From the cell containing the given text, extract its center point as (x, y) coordinate. 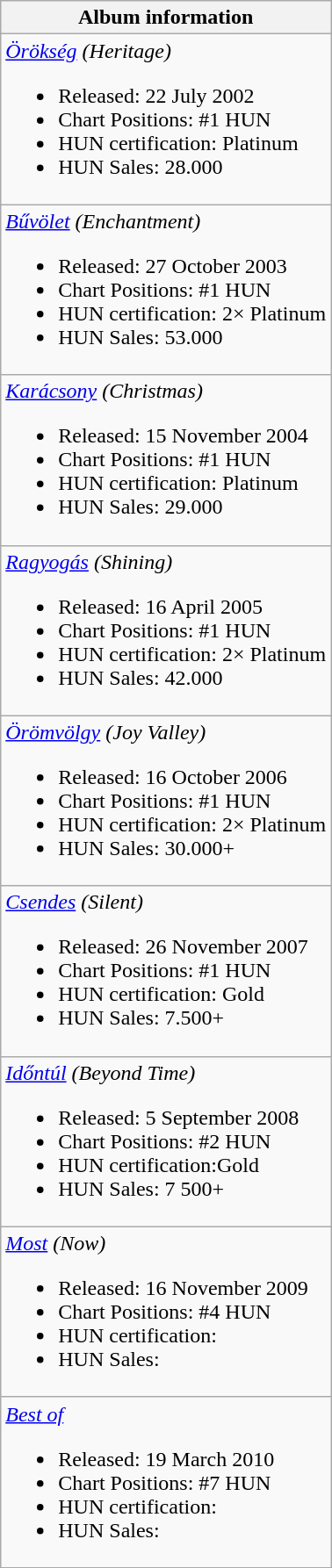
Best ofReleased: 19 March 2010Chart Positions: #7 HUNHUN certification:HUN Sales: (166, 1482)
Ragyogás (Shining)Released: 16 April 2005Chart Positions: #1 HUNHUN certification: 2× PlatinumHUN Sales: 42.000 (166, 630)
Csendes (Silent)Released: 26 November 2007Chart Positions: #1 HUNHUN certification: GoldHUN Sales: 7.500+ (166, 971)
Karácsony (Christmas)Released: 15 November 2004Chart Positions: #1 HUNHUN certification: PlatinumHUN Sales: 29.000 (166, 460)
Most (Now)Released: 16 November 2009Chart Positions: #4 HUNHUN certification:HUN Sales: (166, 1312)
Album information (166, 18)
Örömvölgy (Joy Valley)Released: 16 October 2006Chart Positions: #1 HUNHUN certification: 2× PlatinumHUN Sales: 30.000+ (166, 801)
Időntúl (Beyond Time)Released: 5 September 2008Chart Positions: #2 HUNHUN certification:GoldHUN Sales: 7 500+ (166, 1141)
Bűvölet (Enchantment)Released: 27 October 2003Chart Positions: #1 HUNHUN certification: 2× PlatinumHUN Sales: 53.000 (166, 290)
Örökség (Heritage)Released: 22 July 2002Chart Positions: #1 HUNHUN certification: PlatinumHUN Sales: 28.000 (166, 119)
